From the cell containing the given text, extract its center point as (X, Y) coordinate. 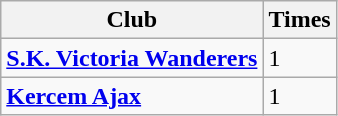
Club (132, 20)
S.K. Victoria Wanderers (132, 58)
Kercem Ajax (132, 96)
Times (300, 20)
